Capture the cell that displays the provided text and extract its [x, y] central coordinate. 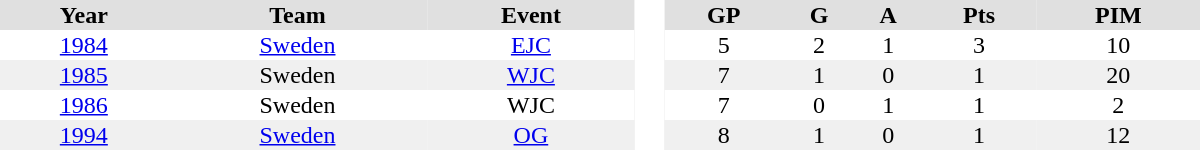
G [818, 15]
GP [724, 15]
1994 [84, 135]
12 [1118, 135]
Pts [980, 15]
1985 [84, 75]
PIM [1118, 15]
A [888, 15]
Event [530, 15]
3 [980, 45]
1986 [84, 105]
OG [530, 135]
1984 [84, 45]
8 [724, 135]
5 [724, 45]
EJC [530, 45]
Team [298, 15]
Year [84, 15]
10 [1118, 45]
20 [1118, 75]
